Identify which cell holds the provided text, then report its (X, Y) central coordinate. 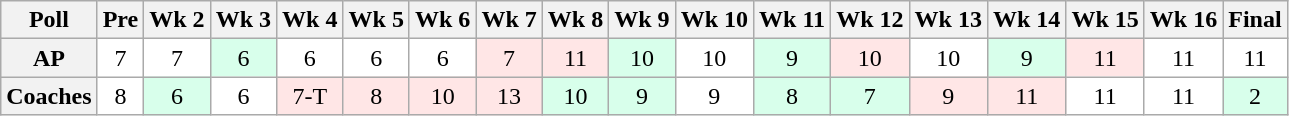
Wk 7 (509, 20)
Wk 3 (243, 20)
Wk 16 (1183, 20)
7-T (310, 96)
Wk 4 (310, 20)
Wk 10 (714, 20)
Wk 12 (870, 20)
Wk 2 (177, 20)
Wk 15 (1105, 20)
2 (1255, 96)
AP (49, 58)
Poll (49, 20)
Coaches (49, 96)
Wk 6 (442, 20)
Wk 14 (1026, 20)
Wk 9 (642, 20)
Wk 11 (792, 20)
Wk 5 (376, 20)
Wk 8 (575, 20)
13 (509, 96)
Final (1255, 20)
Pre (120, 20)
Wk 13 (948, 20)
